Extract the (X, Y) coordinate from the center of the cell holding the provided text.  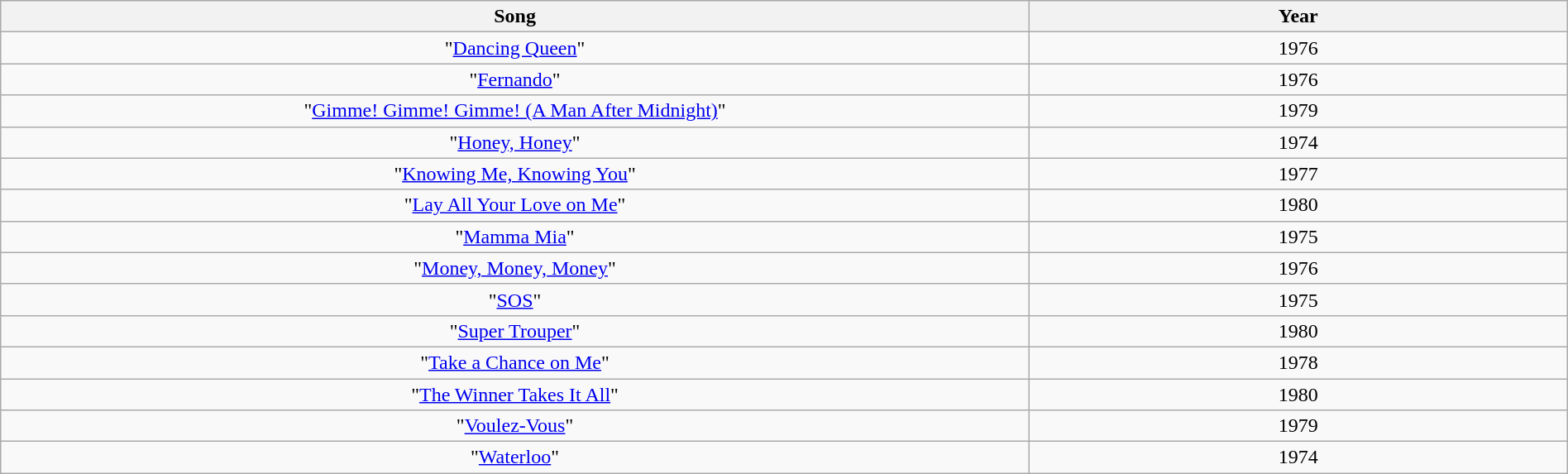
1977 (1298, 174)
"Dancing Queen" (515, 48)
"Lay All Your Love on Me" (515, 205)
"Honey, Honey" (515, 142)
"Knowing Me, Knowing You" (515, 174)
"Voulez-Vous" (515, 426)
"The Winner Takes It All" (515, 395)
"Money, Money, Money" (515, 268)
"Gimme! Gimme! Gimme! (A Man After Midnight)" (515, 111)
"SOS" (515, 299)
"Super Trouper" (515, 331)
"Fernando" (515, 79)
Song (515, 17)
"Take a Chance on Me" (515, 362)
"Mamma Mia" (515, 237)
1978 (1298, 362)
"Waterloo" (515, 457)
Year (1298, 17)
